Return the [x, y] coordinate for the center point of the cell that contains the specified text.  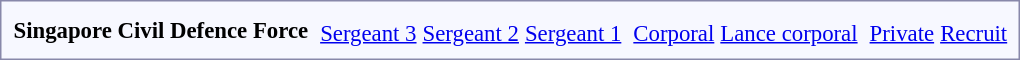
Sergeant 2 [470, 33]
Recruit [974, 33]
Singapore Civil Defence Force [161, 30]
Private [902, 33]
Corporal [674, 33]
Sergeant 1 [572, 33]
Lance corporal [789, 33]
Sergeant 3 [368, 33]
